For the text-containing cell, return its midpoint in (X, Y) coordinate format. 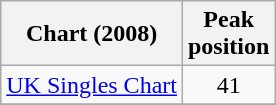
Chart (2008) (92, 34)
Peakposition (228, 34)
41 (228, 85)
UK Singles Chart (92, 85)
